Return the [X, Y] coordinate for the center point of the cell that contains the specified text.  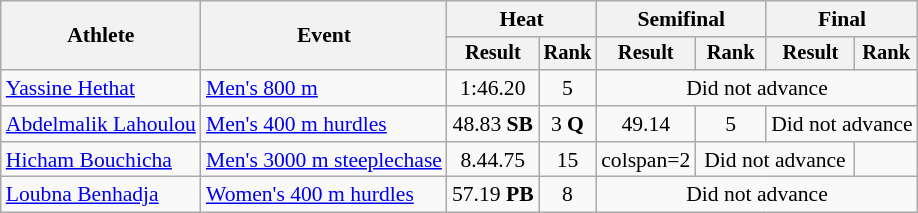
Yassine Hethat [101, 88]
Heat [522, 19]
Abdelmalik Lahoulou [101, 124]
colspan=2 [646, 160]
15 [568, 160]
8.44.75 [493, 160]
Athlete [101, 36]
Semifinal [681, 19]
Event [324, 36]
49.14 [646, 124]
57.19 PB [493, 195]
Loubna Benhadja [101, 195]
48.83 SB [493, 124]
Men's 400 m hurdles [324, 124]
Men's 3000 m steeplechase [324, 160]
1:46.20 [493, 88]
8 [568, 195]
Hicham Bouchicha [101, 160]
3 Q [568, 124]
Men's 800 m [324, 88]
Final [842, 19]
Women's 400 m hurdles [324, 195]
